From the cell containing the given text, extract its center point as [x, y] coordinate. 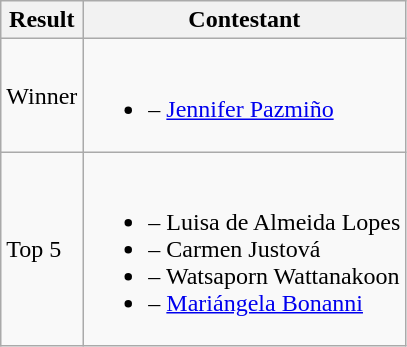
– Jennifer Pazmiño [244, 96]
– Luisa de Almeida Lopes – Carmen Justová – Watsaporn Wattanakoon – Mariángela Bonanni [244, 249]
Top 5 [42, 249]
Result [42, 20]
Contestant [244, 20]
Winner [42, 96]
